Find where the given text appears and provide that cell's center as [x, y] coordinate. 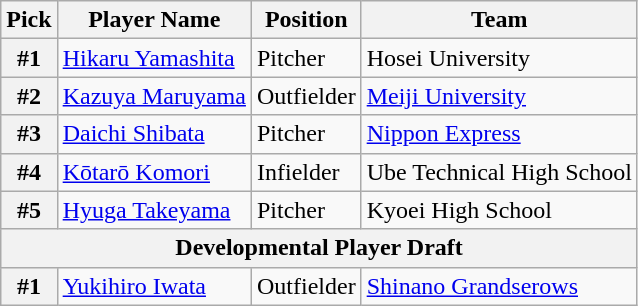
Kyoei High School [499, 210]
Infielder [306, 172]
Yukihiro Iwata [154, 286]
Kazuya Maruyama [154, 96]
Developmental Player Draft [320, 248]
Meiji University [499, 96]
#3 [29, 134]
#4 [29, 172]
Kōtarō Komori [154, 172]
#5 [29, 210]
Team [499, 20]
Player Name [154, 20]
Daichi Shibata [154, 134]
Hikaru Yamashita [154, 58]
Pick [29, 20]
Nippon Express [499, 134]
Ube Technical High School [499, 172]
Hosei University [499, 58]
Hyuga Takeyama [154, 210]
#2 [29, 96]
Position [306, 20]
Shinano Grandserows [499, 286]
